Provide the [X, Y] coordinate of the cell's center where the given text is located.  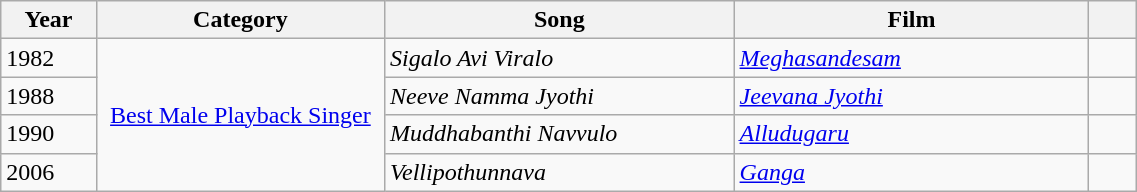
Sigalo Avi Viralo [560, 58]
Song [560, 20]
1982 [49, 58]
2006 [49, 172]
Meghasandesam [912, 58]
1990 [49, 134]
Film [912, 20]
Category [240, 20]
Vellipothunnava [560, 172]
Ganga [912, 172]
Jeevana Jyothi [912, 96]
Neeve Namma Jyothi [560, 96]
Year [49, 20]
1988 [49, 96]
Alludugaru [912, 134]
Best Male Playback Singer [240, 115]
Muddhabanthi Navvulo [560, 134]
